Return (X, Y) of the center of cell containing provided text 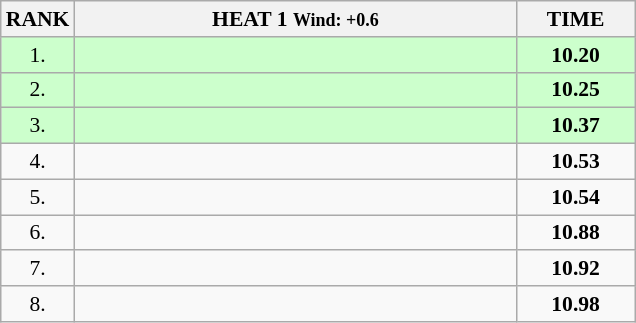
10.25 (576, 90)
10.88 (576, 233)
7. (38, 269)
4. (38, 162)
6. (38, 233)
RANK (38, 19)
TIME (576, 19)
10.53 (576, 162)
10.54 (576, 197)
10.98 (576, 304)
10.37 (576, 126)
1. (38, 55)
5. (38, 197)
8. (38, 304)
HEAT 1 Wind: +0.6 (295, 19)
2. (38, 90)
10.92 (576, 269)
10.20 (576, 55)
3. (38, 126)
